Extract the [x, y] coordinate from the center of the cell holding the provided text.  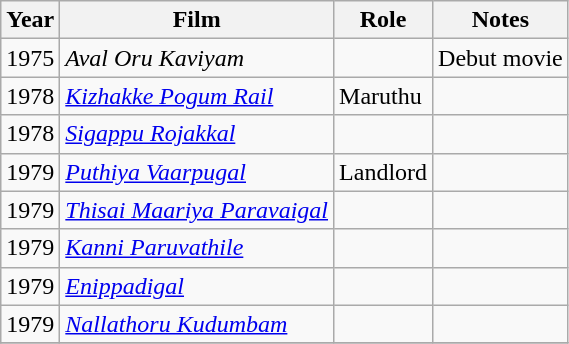
Thisai Maariya Paravaigal [197, 210]
Nallathoru Kudumbam [197, 324]
Debut movie [501, 58]
Notes [501, 20]
Aval Oru Kaviyam [197, 58]
Role [384, 20]
Landlord [384, 172]
Kizhakke Pogum Rail [197, 96]
Maruthu [384, 96]
Puthiya Vaarpugal [197, 172]
Film [197, 20]
Year [30, 20]
Sigappu Rojakkal [197, 134]
1975 [30, 58]
Enippadigal [197, 286]
Kanni Paruvathile [197, 248]
